Search for the cell housing the specified text and yield its (X, Y) center coordinate. 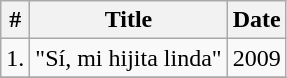
Date (256, 20)
1. (16, 58)
# (16, 20)
Title (128, 20)
2009 (256, 58)
"Sí, mi hijita linda" (128, 58)
